From the cell containing the given text, extract its center point as [x, y] coordinate. 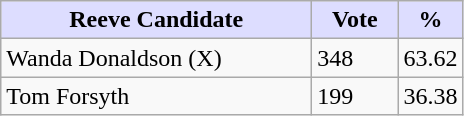
36.38 [430, 96]
199 [355, 96]
Reeve Candidate [156, 20]
Vote [355, 20]
63.62 [430, 58]
% [430, 20]
Wanda Donaldson (X) [156, 58]
Tom Forsyth [156, 96]
348 [355, 58]
